Pinpoint the cell where the given text exists, returning its (x, y) midpoint coordinate. 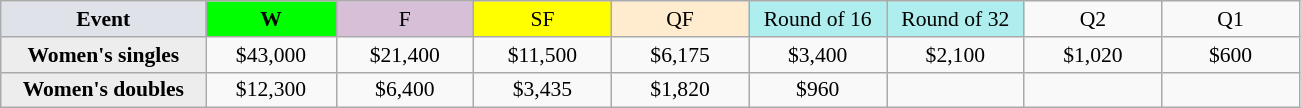
$3,435 (543, 90)
Event (104, 19)
$3,400 (818, 55)
$43,000 (271, 55)
$1,820 (680, 90)
$6,175 (680, 55)
Q1 (1231, 19)
Women's singles (104, 55)
$1,020 (1093, 55)
QF (680, 19)
W (271, 19)
$12,300 (271, 90)
$11,500 (543, 55)
Women's doubles (104, 90)
Round of 32 (955, 19)
$21,400 (405, 55)
Q2 (1093, 19)
F (405, 19)
SF (543, 19)
$6,400 (405, 90)
$2,100 (955, 55)
$960 (818, 90)
Round of 16 (818, 19)
$600 (1231, 55)
